Output the [X, Y] coordinate of the center of the cell containing the given text.  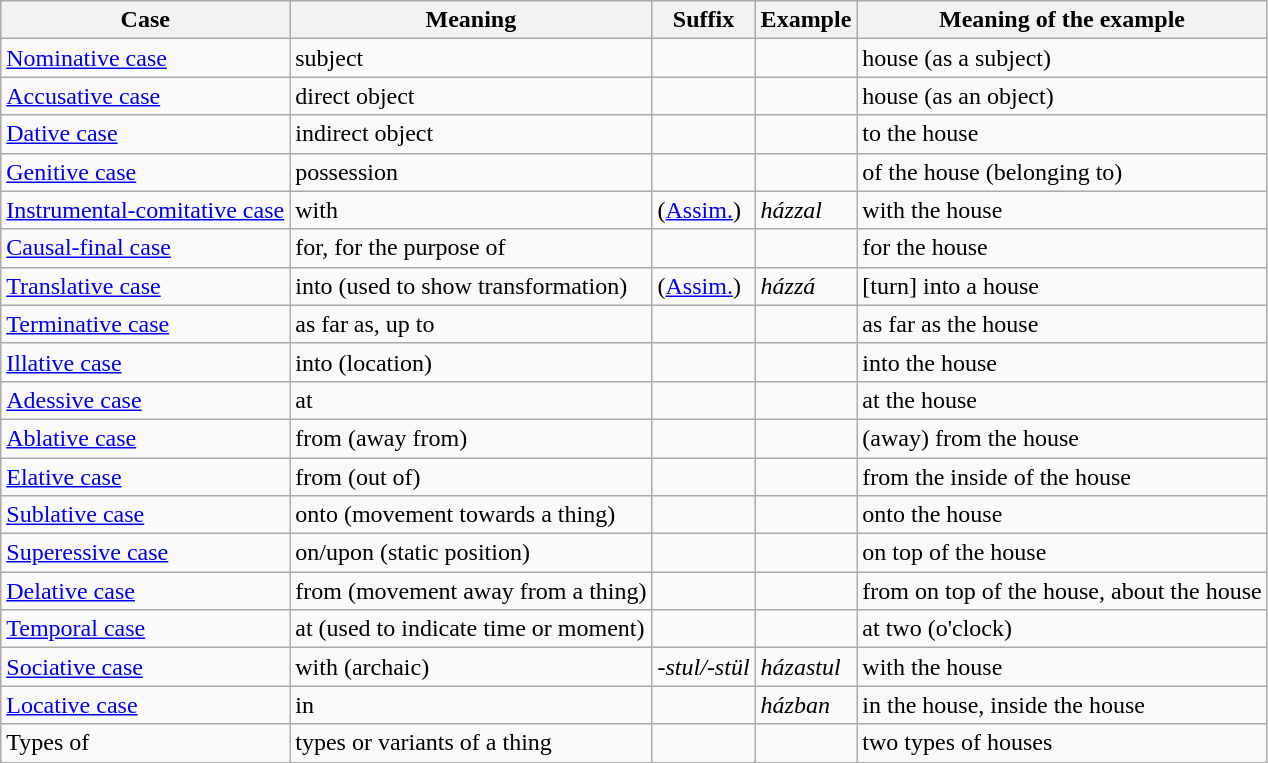
with (archaic) [471, 667]
Terminative case [146, 324]
Instrumental-comitative case [146, 210]
at [471, 400]
Superessive case [146, 553]
with [471, 210]
at (used to indicate time or moment) [471, 629]
házban [806, 705]
at two (o'clock) [1062, 629]
from (away from) [471, 438]
Meaning of the example [1062, 20]
Sublative case [146, 515]
on/upon (static position) [471, 553]
direct object [471, 96]
Types of [146, 743]
Suffix [704, 20]
into (used to show transformation) [471, 286]
into the house [1062, 362]
Meaning [471, 20]
of the house (belonging to) [1062, 172]
Genitive case [146, 172]
for the house [1062, 248]
Illative case [146, 362]
as far as the house [1062, 324]
into (location) [471, 362]
házastul [806, 667]
Example [806, 20]
Translative case [146, 286]
házzal [806, 210]
Causal-final case [146, 248]
Elative case [146, 477]
in [471, 705]
[turn] into a house [1062, 286]
indirect object [471, 134]
Ablative case [146, 438]
Temporal case [146, 629]
onto the house [1062, 515]
house (as an object) [1062, 96]
from the inside of the house [1062, 477]
Dative case [146, 134]
Nominative case [146, 58]
-stul/-stül [704, 667]
Adessive case [146, 400]
Case [146, 20]
onto (movement towards a thing) [471, 515]
on top of the house [1062, 553]
possession [471, 172]
Sociative case [146, 667]
house (as a subject) [1062, 58]
at the house [1062, 400]
Locative case [146, 705]
two types of houses [1062, 743]
for, for the purpose of [471, 248]
as far as, up to [471, 324]
from (movement away from a thing) [471, 591]
Delative case [146, 591]
subject [471, 58]
házzá [806, 286]
(away) from the house [1062, 438]
in the house, inside the house [1062, 705]
from on top of the house, about the house [1062, 591]
from (out of) [471, 477]
Accusative case [146, 96]
types or variants of a thing [471, 743]
to the house [1062, 134]
